Capture the cell that displays the provided text and extract its [x, y] central coordinate. 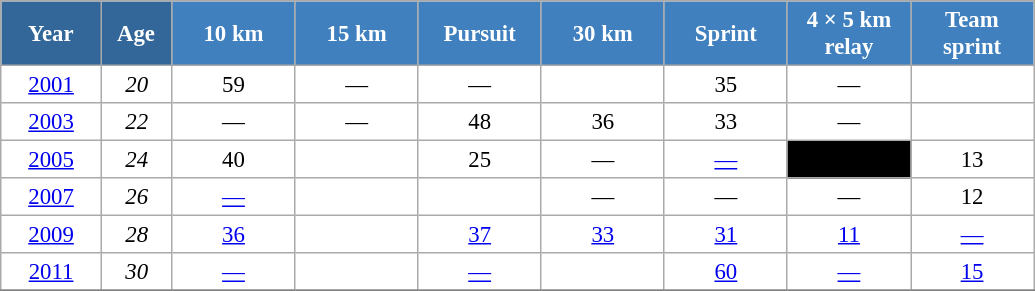
25 [480, 160]
11 [848, 235]
35 [726, 85]
Age [136, 34]
59 [234, 85]
30 km [602, 34]
2007 [52, 197]
2003 [52, 122]
2009 [52, 235]
Team sprint [972, 34]
Pursuit [480, 34]
Sprint [726, 34]
26 [136, 197]
48 [480, 122]
37 [480, 235]
28 [136, 235]
2001 [52, 85]
13 [972, 160]
10 km [234, 34]
15 km [356, 34]
4 × 5 km relay [848, 34]
24 [136, 160]
31 [726, 235]
Year [52, 34]
40 [234, 160]
12 [972, 197]
20 [136, 85]
22 [136, 122]
2005 [52, 160]
